Detect which cell encompasses the target text, then output its (x, y) center coordinate. 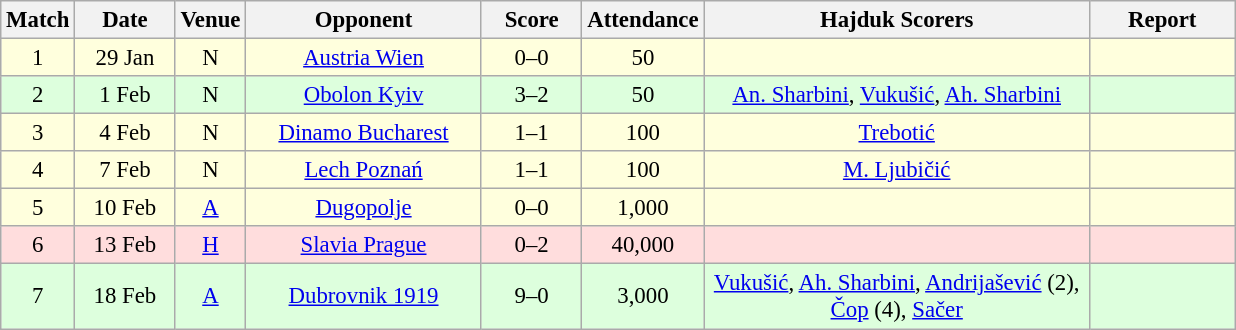
18 Feb (126, 296)
9–0 (532, 296)
H (210, 245)
Lech Poznań (364, 170)
Dubrovnik 1919 (364, 296)
Austria Wien (364, 58)
Score (532, 20)
3 (38, 133)
Dugopolje (364, 208)
7 Feb (126, 170)
M. Ljubičić (897, 170)
Date (126, 20)
10 Feb (126, 208)
1 (38, 58)
1,000 (643, 208)
6 (38, 245)
13 Feb (126, 245)
Obolon Kyiv (364, 95)
4 (38, 170)
1 Feb (126, 95)
3–2 (532, 95)
29 Jan (126, 58)
5 (38, 208)
Match (38, 20)
Attendance (643, 20)
Hajduk Scorers (897, 20)
7 (38, 296)
3,000 (643, 296)
Slavia Prague (364, 245)
Venue (210, 20)
Report (1162, 20)
0–2 (532, 245)
4 Feb (126, 133)
Trebotić (897, 133)
40,000 (643, 245)
Opponent (364, 20)
Vukušić, Ah. Sharbini, Andrijašević (2), Čop (4), Sačer (897, 296)
2 (38, 95)
An. Sharbini, Vukušić, Ah. Sharbini (897, 95)
Dinamo Bucharest (364, 133)
